From the cell containing the given text, extract its center point as [X, Y] coordinate. 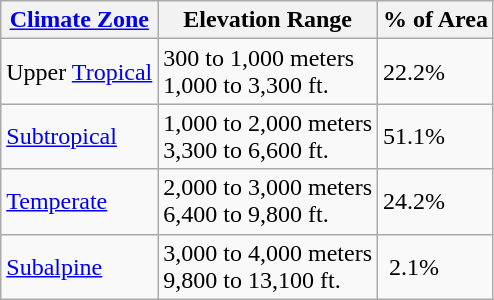
24.2% [436, 202]
Temperate [80, 202]
Subtropical [80, 136]
Climate Zone [80, 20]
Subalpine [80, 266]
300 to 1,000 meters1,000 to 3,300 ft. [268, 72]
2.1% [436, 266]
% of Area [436, 20]
Elevation Range [268, 20]
1,000 to 2,000 meters3,300 to 6,600 ft. [268, 136]
Upper Tropical [80, 72]
51.1% [436, 136]
22.2% [436, 72]
3,000 to 4,000 meters9,800 to 13,100 ft. [268, 266]
2,000 to 3,000 meters6,400 to 9,800 ft. [268, 202]
